Detect which cell encompasses the target text, then output its [X, Y] center coordinate. 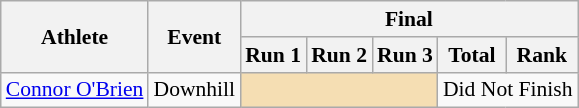
Rank [542, 55]
Did Not Finish [508, 90]
Final [408, 19]
Connor O'Brien [75, 90]
Athlete [75, 36]
Total [472, 55]
Downhill [194, 90]
Event [194, 36]
Run 2 [339, 55]
Run 3 [405, 55]
Run 1 [273, 55]
